Provide the [x, y] coordinate of the cell's center where the given text is located.  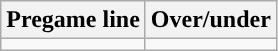
Pregame line [74, 20]
Over/under [210, 20]
